For the text-containing cell, return its midpoint in [X, Y] coordinate format. 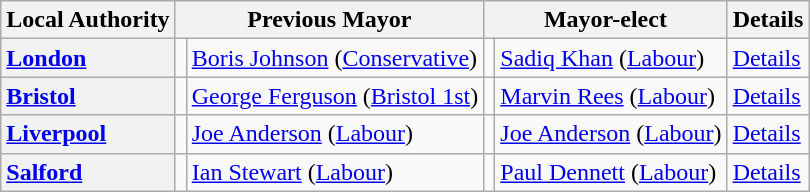
Boris Johnson (Conservative) [334, 58]
Previous Mayor [330, 20]
London [88, 58]
George Ferguson (Bristol 1st) [334, 96]
Mayor-elect [606, 20]
Liverpool [88, 134]
Ian Stewart (Labour) [334, 172]
Bristol [88, 96]
Salford [88, 172]
Paul Dennett (Labour) [611, 172]
Local Authority [88, 20]
Sadiq Khan (Labour) [611, 58]
Marvin Rees (Labour) [611, 96]
